Provide the [x, y] coordinate of the cell's center where the given text is located.  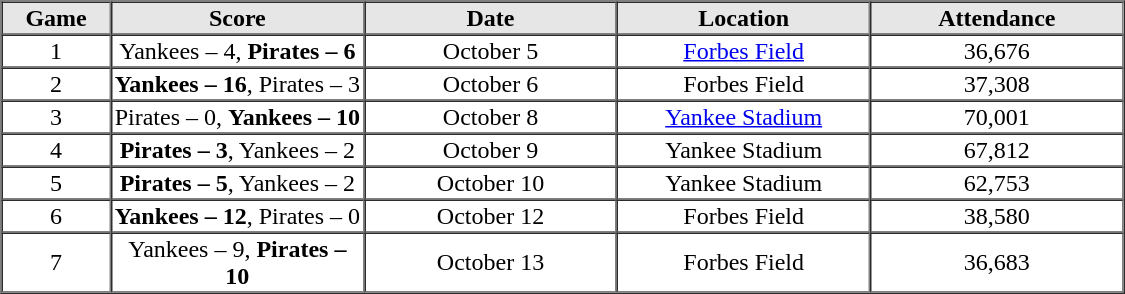
Attendance [996, 18]
6 [56, 216]
Yankees – 9, Pirates – 10 [238, 262]
62,753 [996, 182]
3 [56, 116]
38,580 [996, 216]
36,683 [996, 262]
Pirates – 3, Yankees – 2 [238, 150]
Pirates – 5, Yankees – 2 [238, 182]
36,676 [996, 50]
67,812 [996, 150]
70,001 [996, 116]
October 5 [490, 50]
October 6 [490, 84]
Yankees – 12, Pirates – 0 [238, 216]
Yankees – 4, Pirates – 6 [238, 50]
Date [490, 18]
37,308 [996, 84]
Score [238, 18]
1 [56, 50]
Yankees – 16, Pirates – 3 [238, 84]
Location [744, 18]
4 [56, 150]
2 [56, 84]
October 10 [490, 182]
October 12 [490, 216]
Pirates – 0, Yankees – 10 [238, 116]
October 9 [490, 150]
October 8 [490, 116]
7 [56, 262]
October 13 [490, 262]
5 [56, 182]
Game [56, 18]
